Pinpoint the cell where the given text exists, returning its (X, Y) midpoint coordinate. 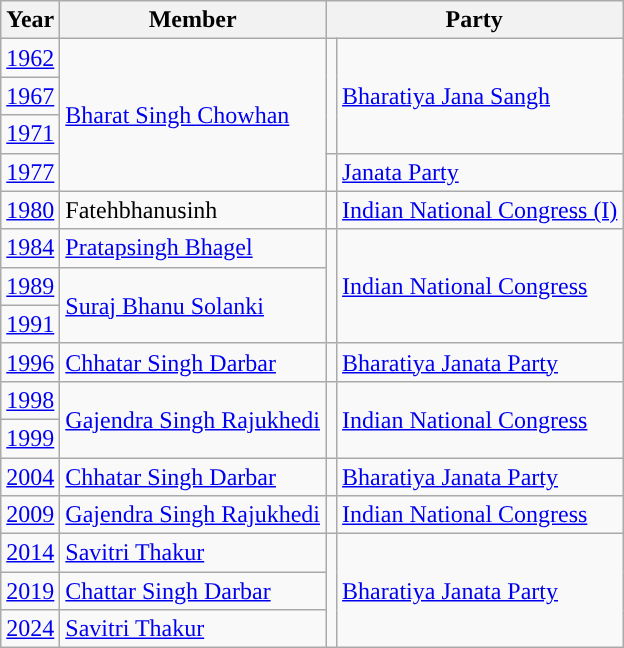
Pratapsingh Bhagel (193, 248)
1998 (30, 400)
2024 (30, 629)
Party (474, 20)
1980 (30, 210)
2004 (30, 477)
Bharat Singh Chowhan (193, 115)
2014 (30, 553)
1999 (30, 438)
1984 (30, 248)
1991 (30, 324)
1996 (30, 362)
Fatehbhanusinh (193, 210)
1971 (30, 134)
Year (30, 20)
1967 (30, 96)
Suraj Bhanu Solanki (193, 305)
Indian National Congress (I) (480, 210)
Bharatiya Jana Sangh (480, 96)
1962 (30, 58)
2019 (30, 591)
Janata Party (480, 172)
Chattar Singh Darbar (193, 591)
Member (193, 20)
1989 (30, 286)
1977 (30, 172)
2009 (30, 515)
